From the cell containing the given text, extract its center point as [x, y] coordinate. 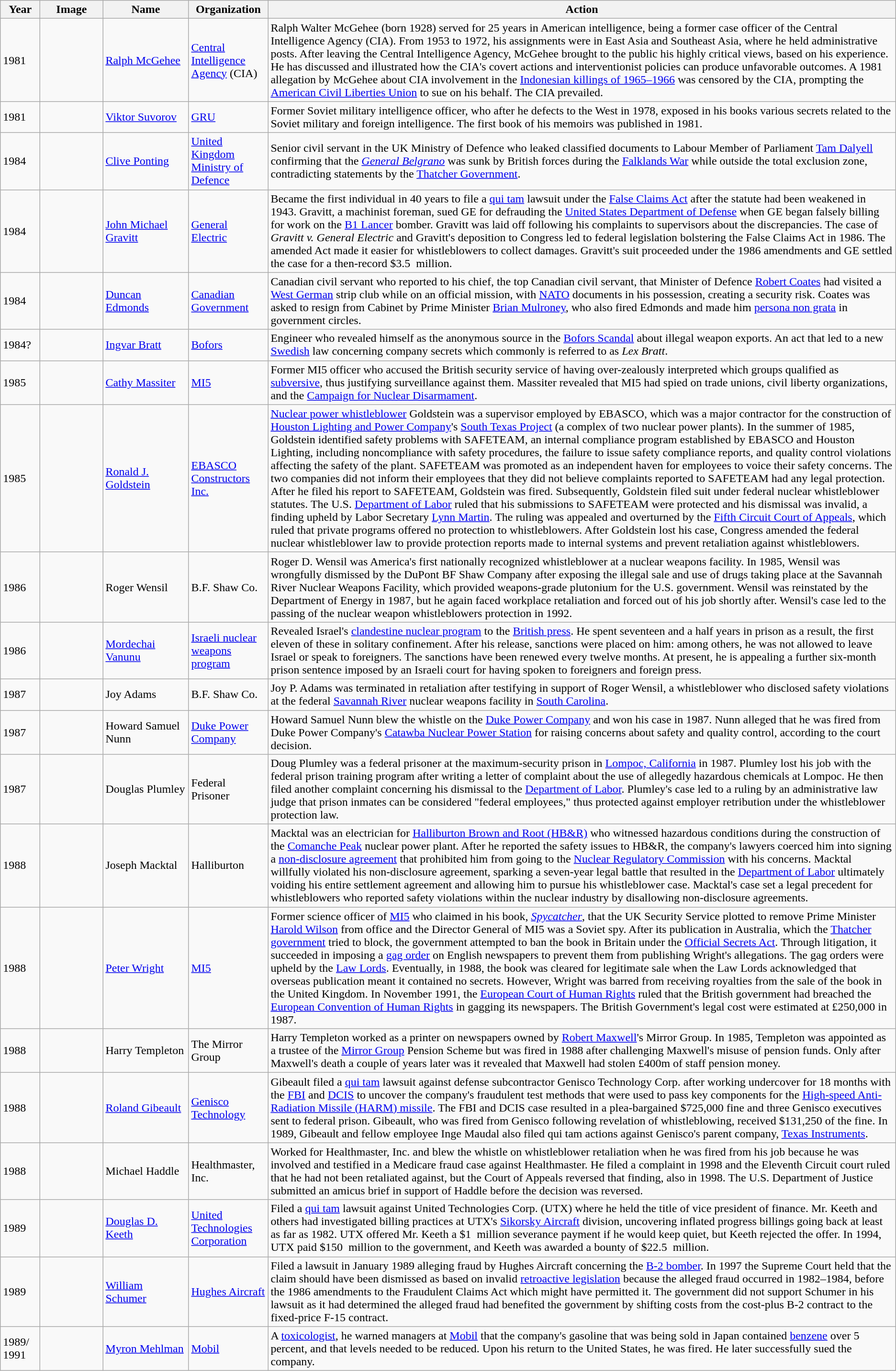
Ingvar Bratt [146, 345]
Canadian Government [228, 301]
Organization [228, 10]
EBASCO Constructors Inc. [228, 478]
Joseph Macktal [146, 865]
Peter Wright [146, 968]
Action [582, 10]
Duncan Edmonds [146, 301]
GRU [228, 117]
William Schumer [146, 1292]
Douglas Plumley [146, 789]
Howard Samuel Nunn [146, 732]
1984? [20, 345]
Mobil [228, 1349]
Genisco Technology [228, 1108]
Mordechai Vanunu [146, 650]
Clive Ponting [146, 161]
Roger Wensil [146, 587]
Healthmaster, Inc. [228, 1171]
Bofors [228, 345]
Year [20, 10]
Hughes Aircraft [228, 1292]
Duke Power Company [228, 732]
Cathy Massiter [146, 382]
Ronald J. Goldstein [146, 478]
United Kingdom Ministry of Defence [228, 161]
Roland Gibeault [146, 1108]
Image [72, 10]
Name [146, 10]
Michael Haddle [146, 1171]
General Electric [228, 231]
Central Intelligence Agency (CIA) [228, 60]
Harry Templeton [146, 1051]
The Mirror Group [228, 1051]
Federal Prisoner [228, 789]
Halliburton [228, 865]
Israeli nuclear weapons program [228, 650]
Joy Adams [146, 694]
Viktor Suvorov [146, 117]
United Technologies Corporation [228, 1228]
John Michael Gravitt [146, 231]
1989/1991 [20, 1349]
Douglas D. Keeth [146, 1228]
Ralph McGehee [146, 60]
Myron Mehlman [146, 1349]
